Scan for the cell matching the given text and deliver its [x, y] coordinate at center. 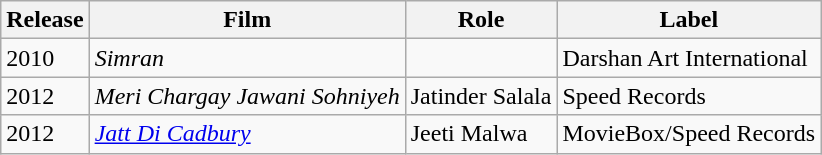
Film [247, 20]
Meri Chargay Jawani Sohniyeh [247, 96]
Label [689, 20]
2010 [45, 58]
Release [45, 20]
Darshan Art International [689, 58]
Speed Records [689, 96]
Jatt Di Cadbury [247, 134]
Simran [247, 58]
Jatinder Salala [481, 96]
MovieBox/Speed Records [689, 134]
Role [481, 20]
Jeeti Malwa [481, 134]
